Identify which cell holds the provided text, then report its [X, Y] central coordinate. 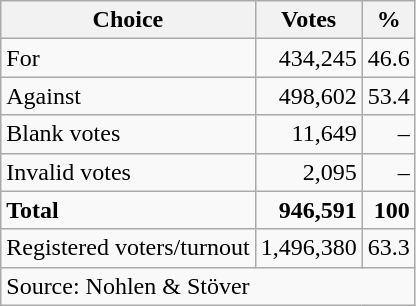
53.4 [388, 96]
2,095 [308, 172]
Registered voters/turnout [128, 248]
% [388, 20]
498,602 [308, 96]
63.3 [388, 248]
11,649 [308, 134]
For [128, 58]
Votes [308, 20]
Against [128, 96]
Blank votes [128, 134]
46.6 [388, 58]
1,496,380 [308, 248]
Total [128, 210]
Invalid votes [128, 172]
100 [388, 210]
946,591 [308, 210]
Choice [128, 20]
Source: Nohlen & Stöver [208, 286]
434,245 [308, 58]
